For the text-containing cell, return its midpoint in (x, y) coordinate format. 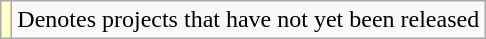
Denotes projects that have not yet been released (248, 20)
